Provide the (X, Y) coordinate of the cell's center where the given text is located.  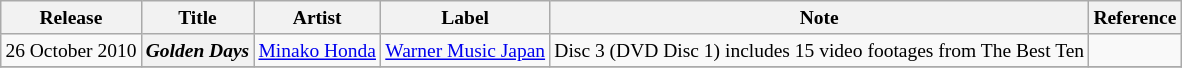
Disc 3 (DVD Disc 1) includes 15 video footages from The Best Ten (820, 50)
Title (198, 18)
Golden Days (198, 50)
Note (820, 18)
Release (71, 18)
Reference (1135, 18)
Warner Music Japan (466, 50)
Minako Honda (318, 50)
Label (466, 18)
Artist (318, 18)
26 October 2010 (71, 50)
